Provide the (x, y) coordinate of the cell's center where the given text is located.  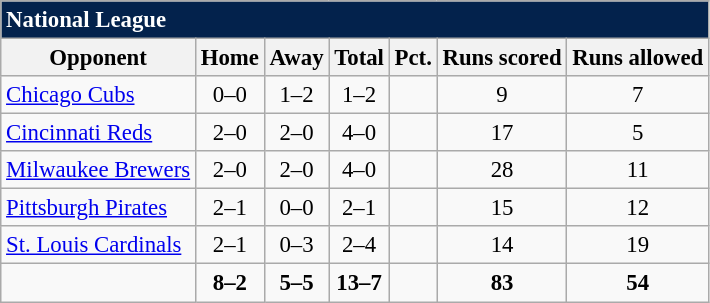
13–7 (359, 283)
5 (638, 133)
St. Louis Cardinals (98, 245)
Runs scored (502, 58)
17 (502, 133)
14 (502, 245)
Cincinnati Reds (98, 133)
54 (638, 283)
Milwaukee Brewers (98, 170)
Total (359, 58)
Home (230, 58)
Chicago Cubs (98, 95)
Pittsburgh Pirates (98, 208)
Away (296, 58)
Pct. (413, 58)
0–3 (296, 245)
2–4 (359, 245)
11 (638, 170)
9 (502, 95)
Opponent (98, 58)
5–5 (296, 283)
8–2 (230, 283)
Runs allowed (638, 58)
19 (638, 245)
7 (638, 95)
28 (502, 170)
National League (355, 20)
83 (502, 283)
12 (638, 208)
15 (502, 208)
